Scan for the cell matching the given text and deliver its (X, Y) coordinate at center. 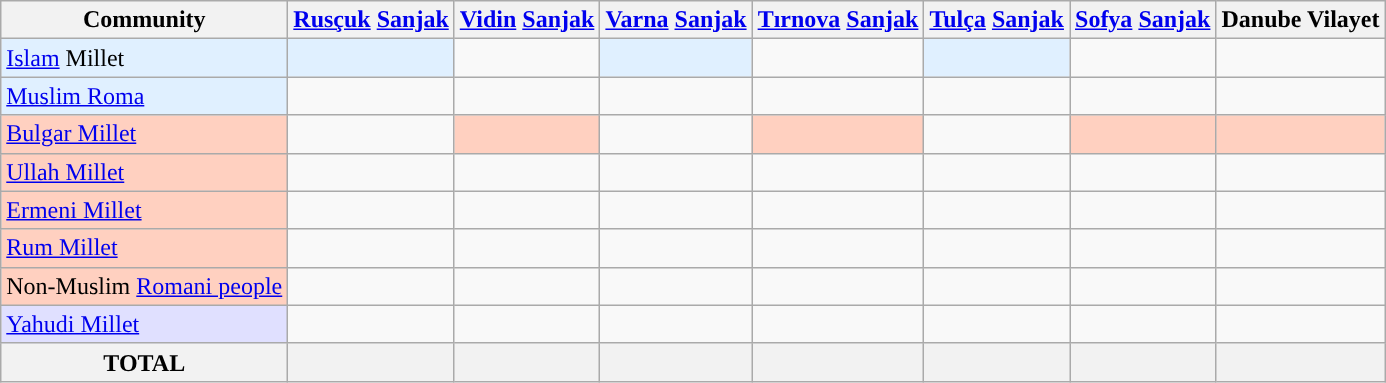
Rum Millet (144, 248)
Rusçuk Sanjak (371, 20)
Non-Muslim Romani people (144, 286)
Danube Vilayet (1300, 20)
Ullah Millet (144, 172)
TOTAL (144, 362)
Yahudi Millet (144, 324)
Community (144, 20)
Tulça Sanjak (997, 20)
Varna Sanjak (676, 20)
Bulgar Millet (144, 134)
Vidin Sanjak (527, 20)
Tırnova Sanjak (838, 20)
Ermeni Millet (144, 210)
Sofya Sanjak (1143, 20)
Islam Millet (144, 58)
Muslim Roma (144, 96)
